Identify which cell holds the provided text, then report its [X, Y] central coordinate. 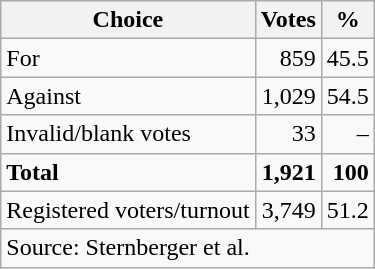
54.5 [348, 96]
Choice [128, 20]
859 [288, 58]
51.2 [348, 210]
33 [288, 134]
For [128, 58]
Votes [288, 20]
Invalid/blank votes [128, 134]
Registered voters/turnout [128, 210]
45.5 [348, 58]
– [348, 134]
Against [128, 96]
Total [128, 172]
3,749 [288, 210]
1,029 [288, 96]
Source: Sternberger et al. [188, 248]
100 [348, 172]
1,921 [288, 172]
% [348, 20]
